From the cell containing the given text, extract its center point as [x, y] coordinate. 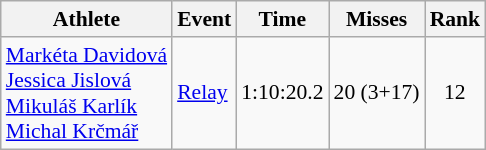
1:10:20.2 [282, 93]
Misses [377, 19]
Markéta DavidováJessica JislováMikuláš KarlíkMichal Krčmář [86, 93]
Athlete [86, 19]
20 (3+17) [377, 93]
Rank [456, 19]
Time [282, 19]
Relay [204, 93]
12 [456, 93]
Event [204, 19]
